Find where the given text appears and provide that cell's center as (x, y) coordinate. 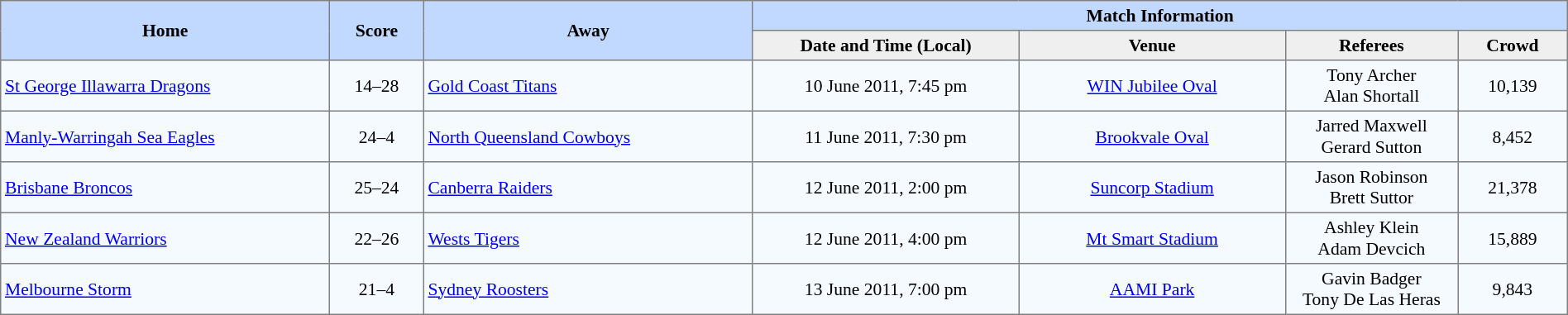
Sydney Roosters (588, 289)
9,843 (1513, 289)
St George Illawarra Dragons (165, 86)
12 June 2011, 2:00 pm (886, 188)
13 June 2011, 7:00 pm (886, 289)
Ashley Klein Adam Devcich (1371, 238)
Canberra Raiders (588, 188)
Jason Robinson Brett Suttor (1371, 188)
Home (165, 31)
Brookvale Oval (1152, 136)
Referees (1371, 45)
Score (377, 31)
Date and Time (Local) (886, 45)
25–24 (377, 188)
Suncorp Stadium (1152, 188)
Mt Smart Stadium (1152, 238)
22–26 (377, 238)
North Queensland Cowboys (588, 136)
Match Information (1159, 16)
Jarred Maxwell Gerard Sutton (1371, 136)
Away (588, 31)
24–4 (377, 136)
Crowd (1513, 45)
8,452 (1513, 136)
10 June 2011, 7:45 pm (886, 86)
21–4 (377, 289)
15,889 (1513, 238)
Tony Archer Alan Shortall (1371, 86)
WIN Jubilee Oval (1152, 86)
Manly-Warringah Sea Eagles (165, 136)
21,378 (1513, 188)
11 June 2011, 7:30 pm (886, 136)
14–28 (377, 86)
New Zealand Warriors (165, 238)
Wests Tigers (588, 238)
AAMI Park (1152, 289)
12 June 2011, 4:00 pm (886, 238)
Gold Coast Titans (588, 86)
Gavin Badger Tony De Las Heras (1371, 289)
Brisbane Broncos (165, 188)
10,139 (1513, 86)
Venue (1152, 45)
Melbourne Storm (165, 289)
